From the cell containing the given text, extract its center point as (X, Y) coordinate. 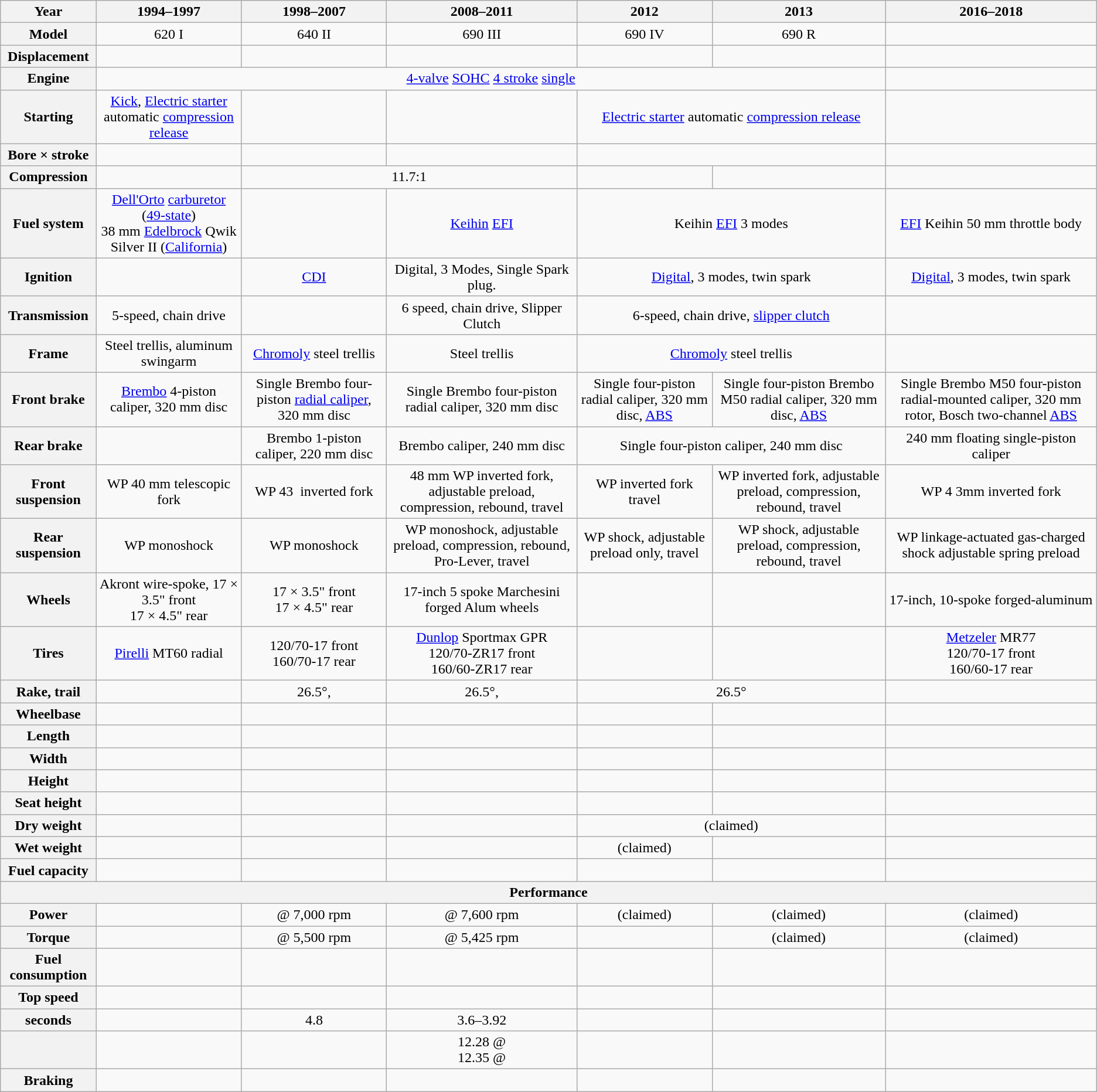
Metzeler MR77 120/70-17 front 160/60-17 rear (991, 654)
Power (48, 914)
3.6–3.92 (482, 1020)
6 speed, chain drive, Slipper Clutch (482, 315)
Compression (48, 177)
WP 4 3mm inverted fork (991, 492)
WP inverted fork, adjustable preload, compression, rebound, travel (799, 492)
17-inch, 10-spoke forged-aluminum (991, 600)
Performance (548, 892)
Torque (48, 937)
11.7:1 (409, 177)
2016–2018 (991, 12)
Year (48, 12)
17-inch 5 spoke Marchesini forged Alum wheels (482, 600)
Electric starter automatic compression release (731, 117)
4.8 (314, 1020)
690 R (799, 34)
12.28 @ 12.35 @ (482, 1050)
WP monoshock, adjustable preload, compression, rebound, Pro-Lever, travel (482, 546)
Brembo 4-piston caliper, 320 mm disc (169, 399)
Starting (48, 117)
WP 40 mm telescopic fork (169, 492)
Top speed (48, 998)
2012 (645, 12)
@ 7,600 rpm (482, 914)
Front brake (48, 399)
1994–1997 (169, 12)
1998–2007 (314, 12)
Steel trellis, aluminum swingarm (169, 353)
Single four-piston Brembo M50 radial caliper, 320 mm disc, ABS (799, 399)
Width (48, 758)
@ 7,000 rpm (314, 914)
Keihin EFI (482, 223)
Keihin EFI 3 modes (731, 223)
Rake, trail (48, 692)
@ 5,425 rpm (482, 937)
Braking (48, 1080)
Model (48, 34)
Rear brake (48, 445)
Tires (48, 654)
690 III (482, 34)
WP 43 inverted fork (314, 492)
26.5° (731, 692)
@ 5,500 rpm (314, 937)
Transmission (48, 315)
Engine (48, 79)
WP shock, adjustable preload, compression, rebound, travel (799, 546)
Dunlop Sportmax GPR120/70-ZR17 front160/60-ZR17 rear (482, 654)
Length (48, 736)
Pirelli MT60 radial (169, 654)
640 II (314, 34)
Fuel capacity (48, 870)
Brembo 1-piston caliper, 220 mm disc (314, 445)
Dry weight (48, 825)
Akront wire-spoke, 17 × 3.5" front17 × 4.5" rear (169, 600)
Kick, Electric starter automatic compression release (169, 117)
Wheels (48, 600)
620 I (169, 34)
Rear suspension (48, 546)
Single four-piston caliper, 240 mm disc (731, 445)
Wheelbase (48, 714)
Bore × stroke (48, 155)
2013 (799, 12)
WP inverted fork travel (645, 492)
2008–2011 (482, 12)
5-speed, chain drive (169, 315)
Brembo caliper, 240 mm disc (482, 445)
6-speed, chain drive, slipper clutch (731, 315)
Fuel consumption (48, 967)
Dell'Orto carburetor (49-state)38 mm Edelbrock Qwik Silver II (California) (169, 223)
Ignition (48, 277)
Fuel system (48, 223)
seconds (48, 1020)
Displacement (48, 56)
Seat height (48, 803)
Front suspension (48, 492)
WP linkage-actuated gas-charged shock adjustable spring preload (991, 546)
EFI Keihin 50 mm throttle body (991, 223)
Single Brembo M50 four-piston radial-mounted caliper, 320 mm rotor, Bosch two-channel ABS (991, 399)
17 × 3.5" front17 × 4.5" rear (314, 600)
Height (48, 781)
Steel trellis (482, 353)
240 mm floating single-piston caliper (991, 445)
Digital, 3 Modes, Single Spark plug. (482, 277)
4-valve SOHC 4 stroke single (491, 79)
WP shock, adjustable preload only, travel (645, 546)
690 IV (645, 34)
Wet weight (48, 848)
CDI (314, 277)
Single four-piston radial caliper, 320 mm disc, ABS (645, 399)
Frame (48, 353)
48 mm WP inverted fork, adjustable preload, compression, rebound, travel (482, 492)
120/70-17 front160/70-17 rear (314, 654)
